Provide the [X, Y] coordinate of the cell's center where the given text is located.  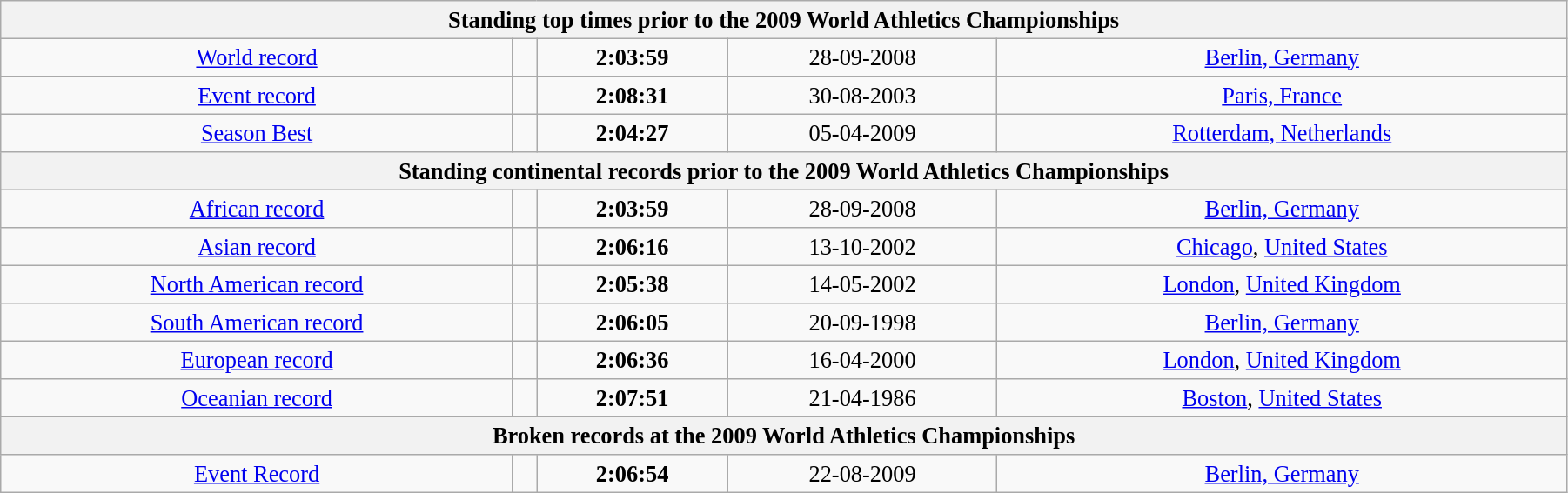
Oceanian record [258, 398]
Season Best [258, 133]
16-04-2000 [862, 360]
13-10-2002 [862, 247]
Standing top times prior to the 2009 World Athletics Championships [784, 19]
African record [258, 209]
Asian record [258, 247]
2:07:51 [632, 398]
2:04:27 [632, 133]
21-04-1986 [862, 398]
2:08:31 [632, 95]
European record [258, 360]
Event record [258, 95]
05-04-2009 [862, 133]
Rotterdam, Netherlands [1282, 133]
Paris, France [1282, 95]
Boston, United States [1282, 398]
South American record [258, 323]
2:06:54 [632, 474]
Broken records at the 2009 World Athletics Championships [784, 436]
2:06:16 [632, 247]
North American record [258, 284]
2:05:38 [632, 284]
22-08-2009 [862, 474]
20-09-1998 [862, 323]
30-08-2003 [862, 95]
2:06:36 [632, 360]
Chicago, United States [1282, 247]
Standing continental records prior to the 2009 World Athletics Championships [784, 171]
14-05-2002 [862, 284]
World record [258, 57]
Event Record [258, 474]
2:06:05 [632, 323]
